Locate the cell with the specified text and output its [X, Y] center coordinate. 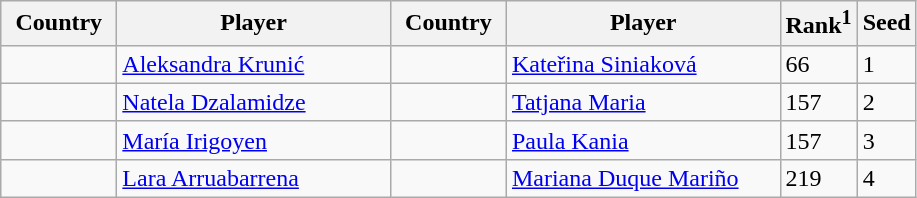
Rank1 [818, 24]
3 [886, 140]
Kateřina Siniaková [643, 64]
2 [886, 102]
María Irigoyen [254, 140]
Natela Dzalamidze [254, 102]
66 [818, 64]
Lara Arruabarrena [254, 178]
219 [818, 178]
Seed [886, 24]
Tatjana Maria [643, 102]
Mariana Duque Mariño [643, 178]
Aleksandra Krunić [254, 64]
1 [886, 64]
Paula Kania [643, 140]
4 [886, 178]
